Detect which cell encompasses the target text, then output its (x, y) center coordinate. 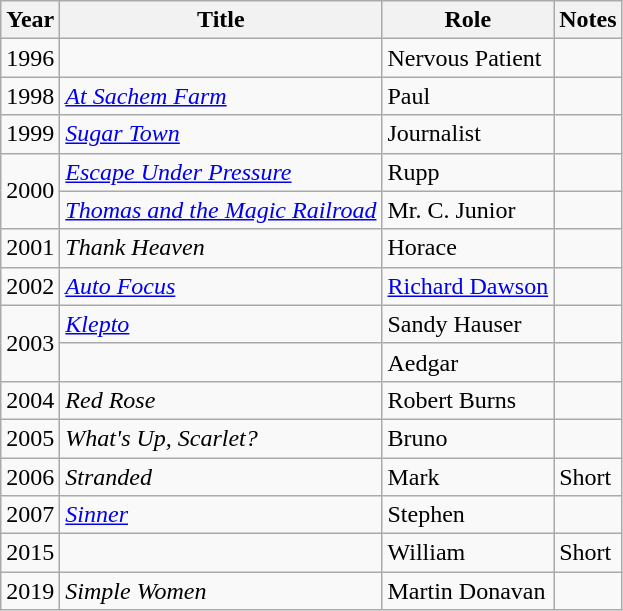
Mr. C. Junior (468, 210)
1998 (30, 96)
Role (468, 20)
Nervous Patient (468, 58)
At Sachem Farm (221, 96)
2001 (30, 248)
Mark (468, 477)
Thomas and the Magic Railroad (221, 210)
Klepto (221, 324)
1999 (30, 134)
Year (30, 20)
Horace (468, 248)
Martin Donavan (468, 591)
Notes (588, 20)
Thank Heaven (221, 248)
Stephen (468, 515)
Title (221, 20)
2015 (30, 553)
Red Rose (221, 400)
2006 (30, 477)
Stranded (221, 477)
What's Up, Scarlet? (221, 438)
2000 (30, 191)
2004 (30, 400)
2007 (30, 515)
Journalist (468, 134)
Auto Focus (221, 286)
Aedgar (468, 362)
2003 (30, 343)
1996 (30, 58)
Simple Women (221, 591)
Robert Burns (468, 400)
Bruno (468, 438)
Sandy Hauser (468, 324)
2005 (30, 438)
William (468, 553)
2002 (30, 286)
Escape Under Pressure (221, 172)
Sugar Town (221, 134)
Richard Dawson (468, 286)
Paul (468, 96)
Sinner (221, 515)
2019 (30, 591)
Rupp (468, 172)
